Locate the cell with the specified text and output its (x, y) center coordinate. 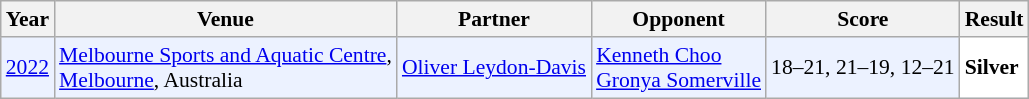
Kenneth Choo Gronya Somerville (678, 68)
Melbourne Sports and Aquatic Centre,Melbourne, Australia (226, 68)
Result (994, 19)
Opponent (678, 19)
Oliver Leydon-Davis (494, 68)
18–21, 21–19, 12–21 (863, 68)
Year (28, 19)
Partner (494, 19)
Venue (226, 19)
Score (863, 19)
Silver (994, 68)
2022 (28, 68)
